Provide the [X, Y] coordinate of the cell's center where the given text is located.  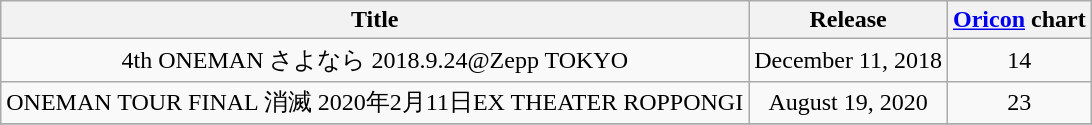
Release [848, 20]
December 11, 2018 [848, 60]
Title [375, 20]
ONEMAN TOUR FINAL 消滅 2020年2月11日EX THEATER ROPPONGI [375, 102]
Oricon chart [1020, 20]
August 19, 2020 [848, 102]
4th ONEMAN さよなら 2018.9.24@Zepp TOKYO [375, 60]
14 [1020, 60]
23 [1020, 102]
